Search for the cell housing the specified text and yield its (x, y) center coordinate. 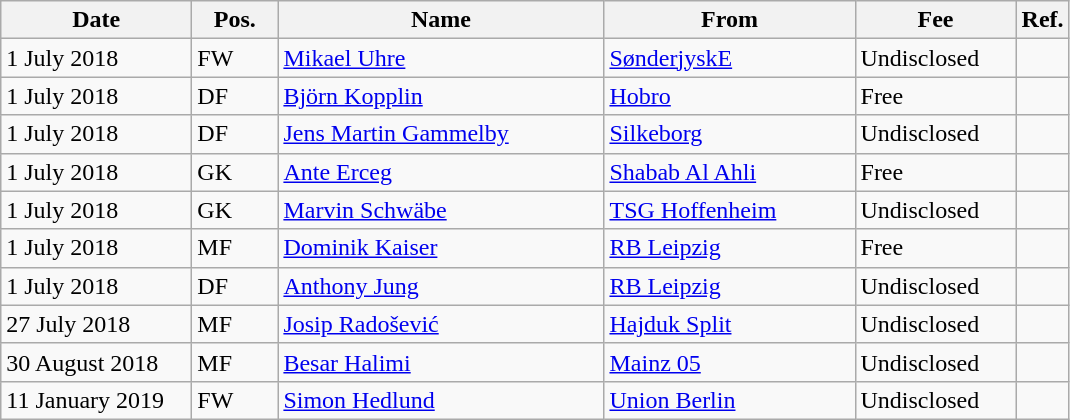
Anthony Jung (441, 286)
Björn Kopplin (441, 96)
Josip Radošević (441, 324)
11 January 2019 (96, 400)
Mikael Uhre (441, 58)
Hajduk Split (730, 324)
Union Berlin (730, 400)
From (730, 20)
TSG Hoffenheim (730, 210)
Jens Martin Gammelby (441, 134)
Dominik Kaiser (441, 248)
Mainz 05 (730, 362)
30 August 2018 (96, 362)
Silkeborg (730, 134)
27 July 2018 (96, 324)
Shabab Al Ahli (730, 172)
Fee (936, 20)
Besar Halimi (441, 362)
Hobro (730, 96)
Pos. (235, 20)
Name (441, 20)
Date (96, 20)
SønderjyskE (730, 58)
Ref. (1042, 20)
Marvin Schwäbe (441, 210)
Simon Hedlund (441, 400)
Ante Erceg (441, 172)
